For the text-containing cell, return its midpoint in (X, Y) coordinate format. 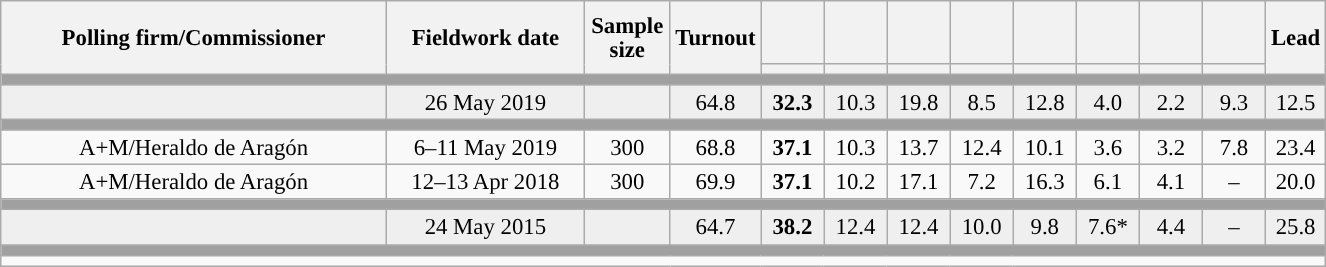
64.8 (716, 102)
6.1 (1108, 182)
6–11 May 2019 (485, 148)
4.1 (1170, 182)
7.8 (1234, 148)
68.8 (716, 148)
25.8 (1296, 228)
13.7 (918, 148)
12.8 (1044, 102)
Polling firm/Commissioner (194, 38)
20.0 (1296, 182)
3.2 (1170, 148)
4.4 (1170, 228)
Fieldwork date (485, 38)
10.1 (1044, 148)
7.6* (1108, 228)
4.0 (1108, 102)
3.6 (1108, 148)
24 May 2015 (485, 228)
19.8 (918, 102)
9.3 (1234, 102)
64.7 (716, 228)
69.9 (716, 182)
8.5 (982, 102)
10.0 (982, 228)
38.2 (792, 228)
32.3 (792, 102)
10.2 (856, 182)
23.4 (1296, 148)
17.1 (918, 182)
Sample size (627, 38)
7.2 (982, 182)
9.8 (1044, 228)
16.3 (1044, 182)
2.2 (1170, 102)
26 May 2019 (485, 102)
12.5 (1296, 102)
12–13 Apr 2018 (485, 182)
Turnout (716, 38)
Lead (1296, 38)
